From the cell containing the given text, extract its center point as [X, Y] coordinate. 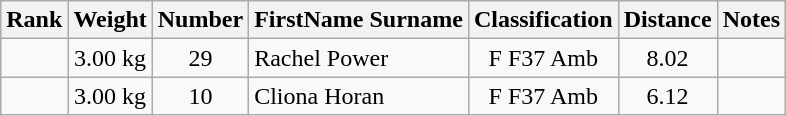
29 [200, 58]
Rachel Power [359, 58]
10 [200, 96]
Notes [751, 20]
Distance [668, 20]
Number [200, 20]
Classification [543, 20]
Weight [110, 20]
Cliona Horan [359, 96]
Rank [34, 20]
8.02 [668, 58]
FirstName Surname [359, 20]
6.12 [668, 96]
